Detect which cell encompasses the target text, then output its [X, Y] center coordinate. 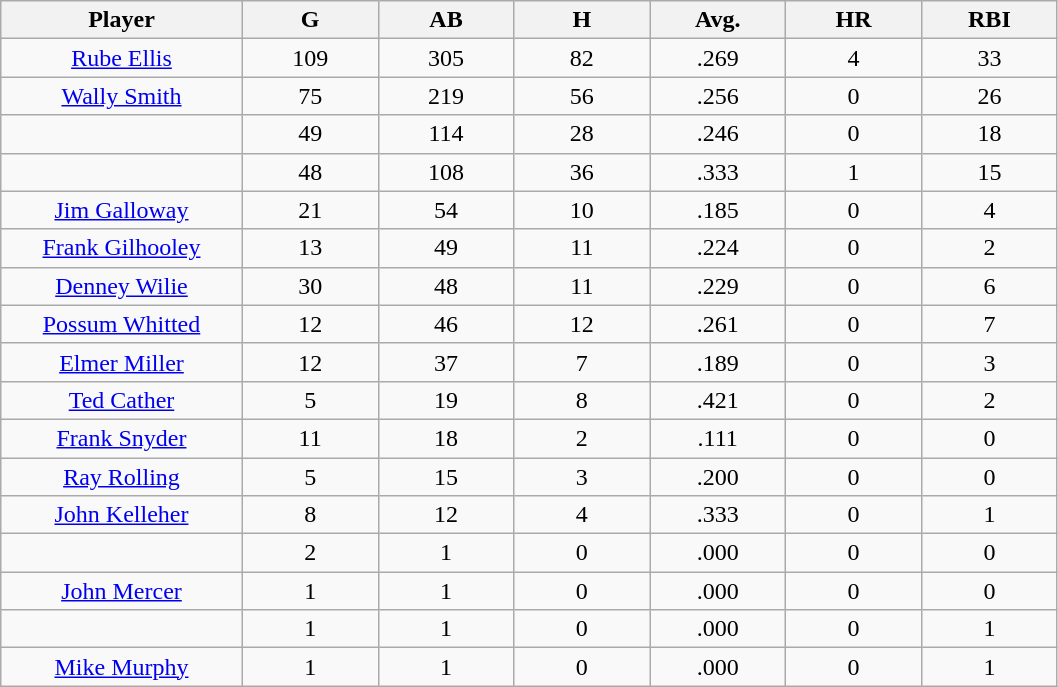
.185 [718, 210]
AB [446, 20]
.189 [718, 362]
Ted Cather [122, 400]
108 [446, 172]
13 [310, 248]
305 [446, 58]
Mike Murphy [122, 667]
54 [446, 210]
Rube Ellis [122, 58]
37 [446, 362]
John Mercer [122, 591]
H [582, 20]
G [310, 20]
28 [582, 134]
.261 [718, 324]
.229 [718, 286]
Frank Snyder [122, 438]
19 [446, 400]
.200 [718, 477]
Frank Gilhooley [122, 248]
.269 [718, 58]
Jim Galloway [122, 210]
82 [582, 58]
56 [582, 96]
Elmer Miller [122, 362]
30 [310, 286]
Avg. [718, 20]
.421 [718, 400]
75 [310, 96]
36 [582, 172]
10 [582, 210]
33 [989, 58]
Denney Wilie [122, 286]
6 [989, 286]
RBI [989, 20]
46 [446, 324]
.224 [718, 248]
Player [122, 20]
21 [310, 210]
Possum Whitted [122, 324]
John Kelleher [122, 515]
109 [310, 58]
26 [989, 96]
114 [446, 134]
.256 [718, 96]
219 [446, 96]
Ray Rolling [122, 477]
HR [854, 20]
.111 [718, 438]
.246 [718, 134]
Wally Smith [122, 96]
